Locate the cell with the specified text and output its (x, y) center coordinate. 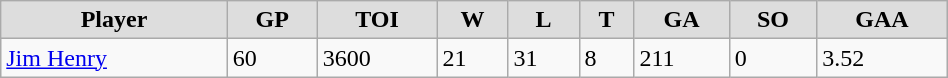
W (472, 20)
GA (682, 20)
3.52 (882, 58)
8 (606, 58)
211 (682, 58)
SO (772, 20)
GP (272, 20)
21 (472, 58)
Jim Henry (114, 58)
60 (272, 58)
T (606, 20)
3600 (377, 58)
L (544, 20)
GAA (882, 20)
TOI (377, 20)
0 (772, 58)
Player (114, 20)
31 (544, 58)
